Find where the given text appears and provide that cell's center as (x, y) coordinate. 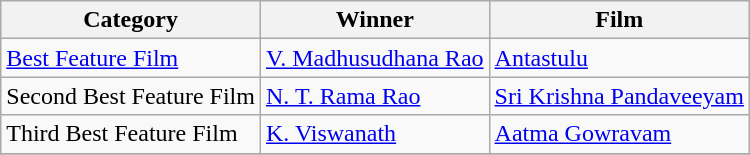
K. Viswanath (374, 134)
Second Best Feature Film (131, 96)
Antastulu (619, 58)
Sri Krishna Pandaveeyam (619, 96)
Best Feature Film (131, 58)
Aatma Gowravam (619, 134)
Third Best Feature Film (131, 134)
Film (619, 20)
V. Madhusudhana Rao (374, 58)
Category (131, 20)
Winner (374, 20)
N. T. Rama Rao (374, 96)
